Output the [X, Y] coordinate of the center of the cell containing the given text.  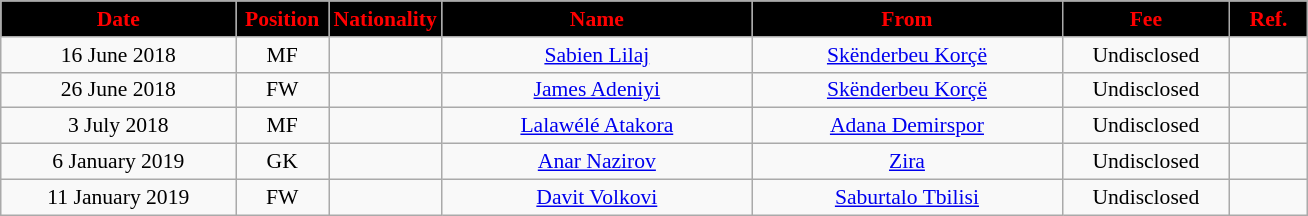
Position [282, 19]
Davit Volkovi [597, 197]
Anar Nazirov [597, 162]
Name [597, 19]
16 June 2018 [118, 55]
James Adeniyi [597, 90]
GK [282, 162]
Nationality [384, 19]
Date [118, 19]
3 July 2018 [118, 126]
Zira [907, 162]
Sabien Lilaj [597, 55]
Ref. [1269, 19]
Fee [1146, 19]
Lalawélé Atakora [597, 126]
Adana Demirspor [907, 126]
6 January 2019 [118, 162]
Saburtalo Tbilisi [907, 197]
From [907, 19]
26 June 2018 [118, 90]
11 January 2019 [118, 197]
